Output the (X, Y) coordinate of the center of the cell containing the given text.  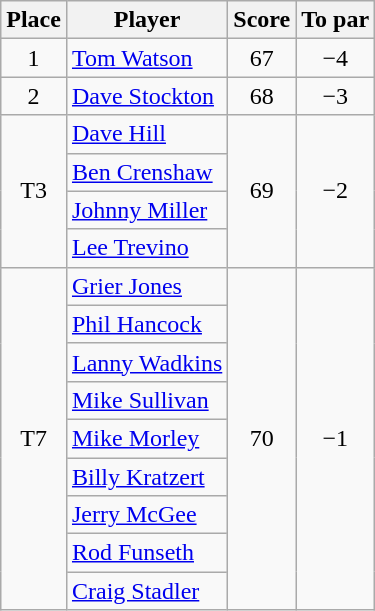
68 (262, 96)
Phil Hancock (146, 324)
T7 (34, 438)
Rod Funseth (146, 553)
Craig Stadler (146, 591)
67 (262, 58)
−2 (336, 191)
2 (34, 96)
Mike Sullivan (146, 400)
Johnny Miller (146, 210)
Mike Morley (146, 438)
Ben Crenshaw (146, 172)
Tom Watson (146, 58)
Place (34, 20)
Player (146, 20)
Dave Hill (146, 134)
Dave Stockton (146, 96)
−3 (336, 96)
70 (262, 438)
Billy Kratzert (146, 477)
69 (262, 191)
T3 (34, 191)
Lanny Wadkins (146, 362)
Grier Jones (146, 286)
Score (262, 20)
To par (336, 20)
−4 (336, 58)
Lee Trevino (146, 248)
1 (34, 58)
−1 (336, 438)
Jerry McGee (146, 515)
